For the text-containing cell, return its midpoint in (X, Y) coordinate format. 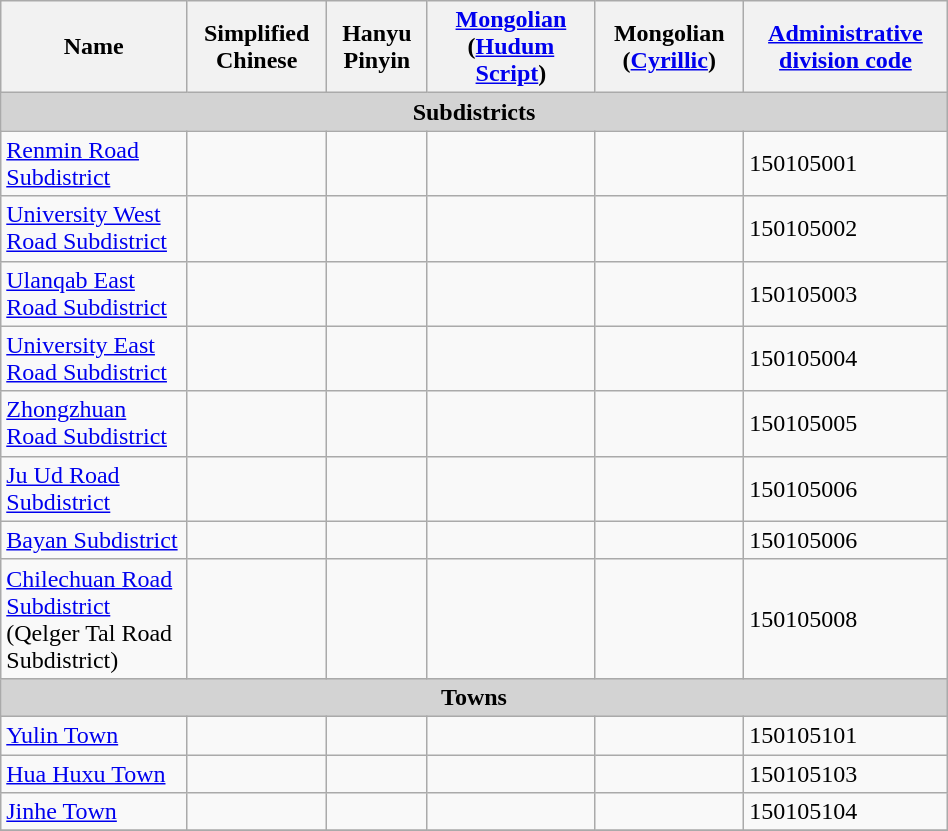
150105008 (846, 618)
Hua Huxu Town (94, 773)
Ju Ud Road Subdistrict (94, 488)
150105005 (846, 424)
Renmin Road Subdistrict (94, 164)
150105104 (846, 812)
Jinhe Town (94, 812)
150105101 (846, 735)
Subdistricts (474, 112)
Ulanqab East Road Subdistrict (94, 294)
Name (94, 47)
Mongolian (Cyrillic) (670, 47)
Chilechuan Road Subdistrict(Qelger Tal Road Subdistrict) (94, 618)
Hanyu Pinyin (377, 47)
University East Road Subdistrict (94, 358)
Towns (474, 697)
Simplified Chinese (257, 47)
150105002 (846, 228)
Mongolian (Hudum Script) (511, 47)
Zhongzhuan Road Subdistrict (94, 424)
150105001 (846, 164)
Bayan Subdistrict (94, 540)
150105004 (846, 358)
Administrative division code (846, 47)
150105103 (846, 773)
Yulin Town (94, 735)
150105003 (846, 294)
University West Road Subdistrict (94, 228)
